Capture the cell that displays the provided text and extract its [x, y] central coordinate. 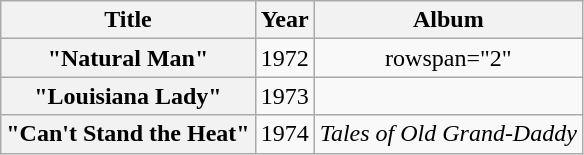
Album [448, 20]
1972 [284, 58]
Title [128, 20]
"Natural Man" [128, 58]
rowspan="2" [448, 58]
Tales of Old Grand-Daddy [448, 134]
1974 [284, 134]
1973 [284, 96]
"Louisiana Lady" [128, 96]
Year [284, 20]
"Can't Stand the Heat" [128, 134]
